Pinpoint the cell where the given text exists, returning its (X, Y) midpoint coordinate. 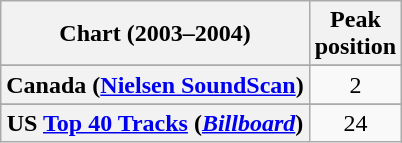
2 (355, 85)
24 (355, 123)
US Top 40 Tracks (Billboard) (155, 123)
Chart (2003–2004) (155, 34)
Canada (Nielsen SoundScan) (155, 85)
Peakposition (355, 34)
